Return (x, y) of the center of cell containing provided text 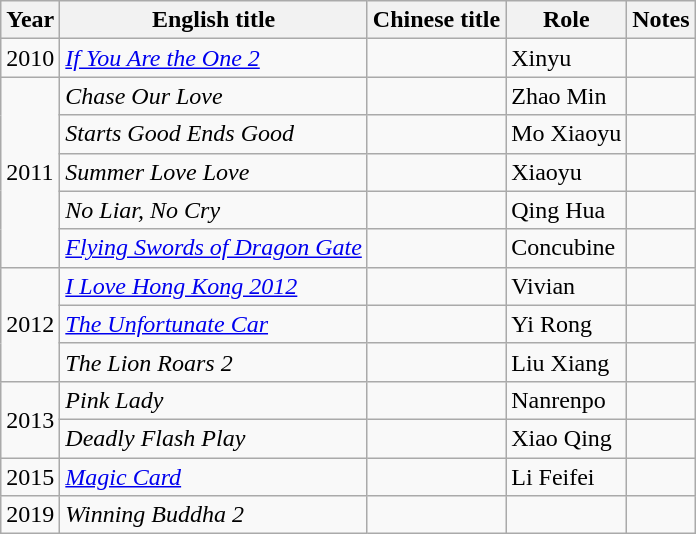
Chase Our Love (214, 96)
Role (566, 20)
The Lion Roars 2 (214, 362)
2011 (30, 172)
I Love Hong Kong 2012 (214, 286)
Nanrenpo (566, 400)
If You Are the One 2 (214, 58)
Concubine (566, 248)
Starts Good Ends Good (214, 134)
The Unfortunate Car (214, 324)
Chinese title (436, 20)
Liu Xiang (566, 362)
Magic Card (214, 477)
Li Feifei (566, 477)
Notes (661, 20)
Deadly Flash Play (214, 438)
Mo Xiaoyu (566, 134)
Winning Buddha 2 (214, 515)
No Liar, No Cry (214, 210)
2013 (30, 419)
Yi Rong (566, 324)
Flying Swords of Dragon Gate (214, 248)
Vivian (566, 286)
2012 (30, 324)
2010 (30, 58)
Zhao Min (566, 96)
Qing Hua (566, 210)
Year (30, 20)
Xiao Qing (566, 438)
2015 (30, 477)
Xinyu (566, 58)
Pink Lady (214, 400)
Summer Love Love (214, 172)
Xiaoyu (566, 172)
2019 (30, 515)
English title (214, 20)
